From the cell containing the given text, extract its center point as (x, y) coordinate. 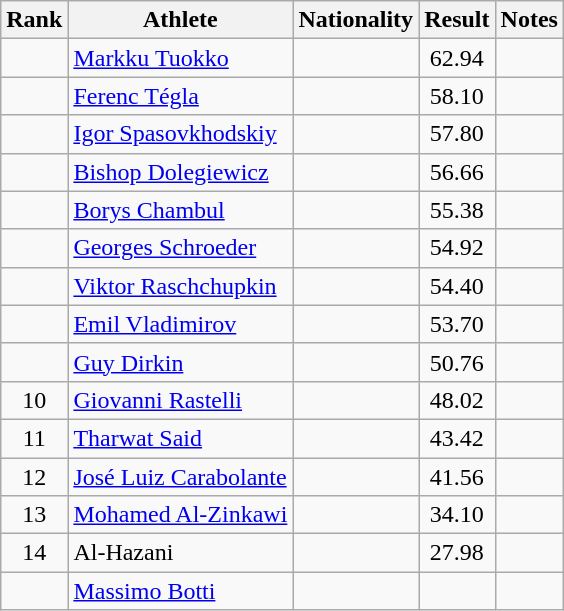
48.02 (457, 400)
Bishop Dolegiewicz (180, 172)
Al-Hazani (180, 553)
55.38 (457, 210)
34.10 (457, 515)
Georges Schroeder (180, 248)
Athlete (180, 20)
Mohamed Al-Zinkawi (180, 515)
41.56 (457, 477)
Rank (34, 20)
56.66 (457, 172)
53.70 (457, 324)
Result (457, 20)
Tharwat Said (180, 438)
Massimo Botti (180, 591)
14 (34, 553)
10 (34, 400)
12 (34, 477)
11 (34, 438)
Ferenc Tégla (180, 96)
54.92 (457, 248)
Igor Spasovkhodskiy (180, 134)
50.76 (457, 362)
Borys Chambul (180, 210)
57.80 (457, 134)
27.98 (457, 553)
54.40 (457, 286)
Nationality (356, 20)
Giovanni Rastelli (180, 400)
58.10 (457, 96)
Markku Tuokko (180, 58)
José Luiz Carabolante (180, 477)
62.94 (457, 58)
Viktor Raschchupkin (180, 286)
Guy Dirkin (180, 362)
43.42 (457, 438)
Emil Vladimirov (180, 324)
13 (34, 515)
Notes (529, 20)
